Return (X, Y) of the center of cell containing provided text 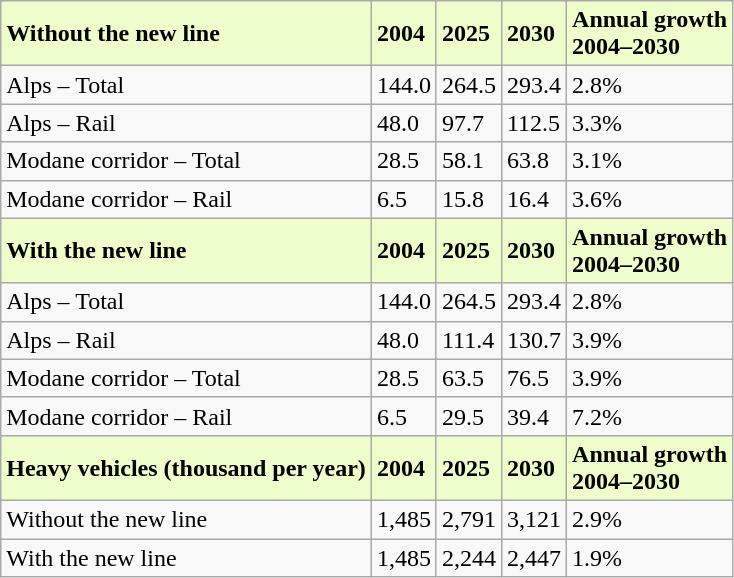
15.8 (468, 199)
3.6% (650, 199)
Heavy vehicles (thousand per year) (186, 468)
76.5 (534, 378)
97.7 (468, 123)
29.5 (468, 416)
3,121 (534, 519)
130.7 (534, 340)
16.4 (534, 199)
111.4 (468, 340)
112.5 (534, 123)
63.8 (534, 161)
39.4 (534, 416)
3.1% (650, 161)
2,791 (468, 519)
63.5 (468, 378)
2,244 (468, 557)
2,447 (534, 557)
7.2% (650, 416)
58.1 (468, 161)
2.9% (650, 519)
1.9% (650, 557)
3.3% (650, 123)
